Locate the cell with the specified text and output its (X, Y) center coordinate. 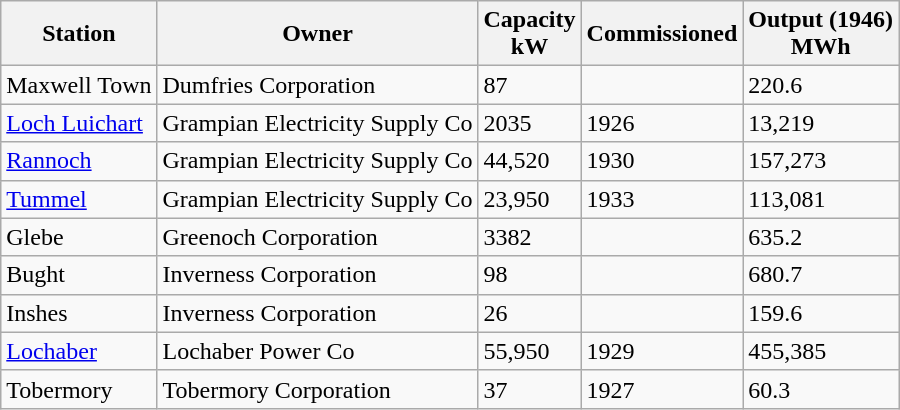
13,219 (821, 123)
113,081 (821, 199)
1930 (662, 161)
Output (1946)MWh (821, 34)
Maxwell Town (79, 85)
Bught (79, 275)
Greenoch Corporation (318, 237)
1927 (662, 389)
44,520 (530, 161)
Commissioned (662, 34)
Dumfries Corporation (318, 85)
1933 (662, 199)
3382 (530, 237)
Tummel (79, 199)
220.6 (821, 85)
Glebe (79, 237)
Station (79, 34)
Lochaber Power Co (318, 351)
87 (530, 85)
60.3 (821, 389)
1929 (662, 351)
98 (530, 275)
Lochaber (79, 351)
26 (530, 313)
CapacitykW (530, 34)
Tobermory Corporation (318, 389)
Rannoch (79, 161)
680.7 (821, 275)
Tobermory (79, 389)
Inshes (79, 313)
1926 (662, 123)
Loch Luichart (79, 123)
159.6 (821, 313)
37 (530, 389)
23,950 (530, 199)
635.2 (821, 237)
455,385 (821, 351)
157,273 (821, 161)
Owner (318, 34)
55,950 (530, 351)
2035 (530, 123)
